Output the (X, Y) coordinate of the center of the cell containing the given text.  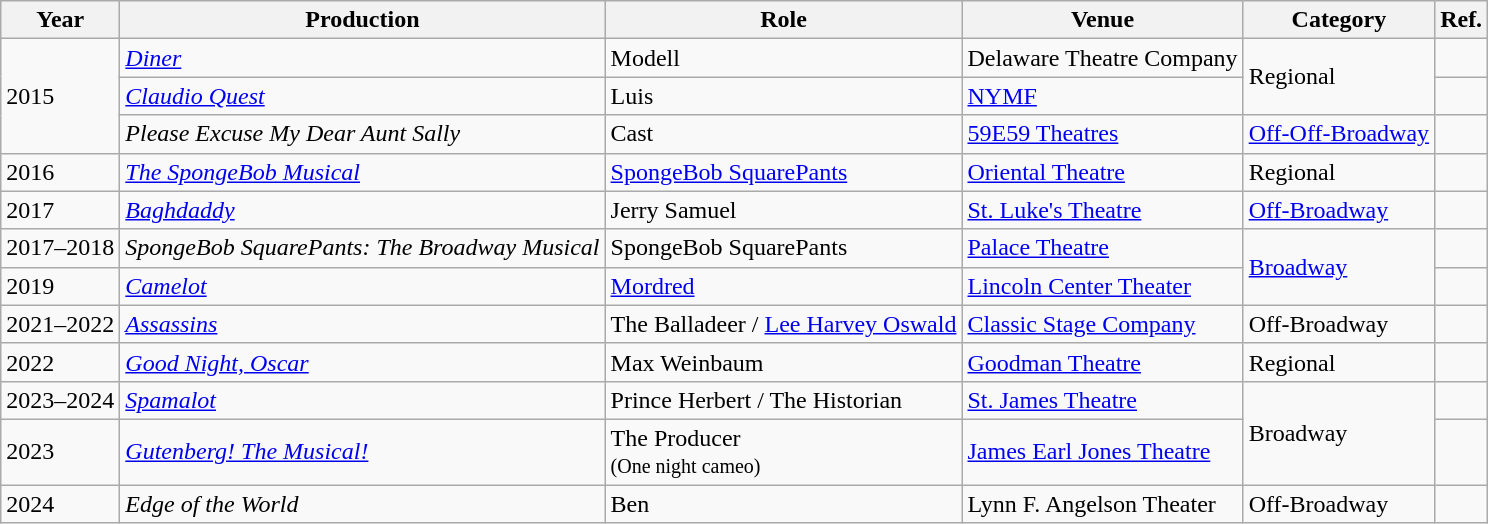
Production (362, 20)
Category (1338, 20)
Diner (362, 58)
2019 (60, 286)
Edge of the World (362, 503)
2024 (60, 503)
Camelot (362, 286)
Classic Stage Company (1102, 324)
The SpongeBob Musical (362, 172)
Spamalot (362, 400)
Cast (784, 134)
Lincoln Center Theater (1102, 286)
Modell (784, 58)
Delaware Theatre Company (1102, 58)
Gutenberg! The Musical! (362, 452)
Prince Herbert / The Historian (784, 400)
Ref. (1462, 20)
2022 (60, 362)
2017 (60, 210)
St. Luke's Theatre (1102, 210)
Good Night, Oscar (362, 362)
Venue (1102, 20)
Please Excuse My Dear Aunt Sally (362, 134)
2023 (60, 452)
Max Weinbaum (784, 362)
2021–2022 (60, 324)
The Balladeer / Lee Harvey Oswald (784, 324)
Assassins (362, 324)
Year (60, 20)
Palace Theatre (1102, 248)
2015 (60, 96)
Oriental Theatre (1102, 172)
The Producer (One night cameo) (784, 452)
2016 (60, 172)
James Earl Jones Theatre (1102, 452)
SpongeBob SquarePants: The Broadway Musical (362, 248)
59E59 Theatres (1102, 134)
Baghdaddy (362, 210)
NYMF (1102, 96)
Off-Off-Broadway (1338, 134)
Jerry Samuel (784, 210)
Lynn F. Angelson Theater (1102, 503)
Goodman Theatre (1102, 362)
Claudio Quest (362, 96)
Mordred (784, 286)
St. James Theatre (1102, 400)
Ben (784, 503)
2017–2018 (60, 248)
Luis (784, 96)
Role (784, 20)
2023–2024 (60, 400)
